Identify which cell holds the provided text, then report its (X, Y) central coordinate. 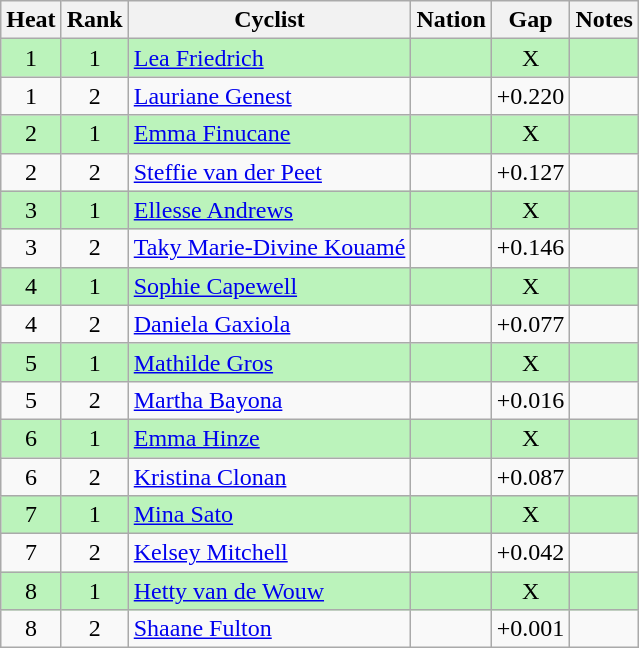
+0.127 (530, 172)
+0.146 (530, 248)
Rank (94, 20)
Notes (604, 20)
Emma Finucane (270, 134)
Mathilde Gros (270, 362)
Gap (530, 20)
Cyclist (270, 20)
Heat (31, 20)
+0.042 (530, 553)
+0.001 (530, 629)
Kristina Clonan (270, 477)
+0.077 (530, 324)
+0.087 (530, 477)
Kelsey Mitchell (270, 553)
+0.016 (530, 400)
Lauriane Genest (270, 96)
+0.220 (530, 96)
Daniela Gaxiola (270, 324)
Martha Bayona (270, 400)
Emma Hinze (270, 438)
Ellesse Andrews (270, 210)
Hetty van de Wouw (270, 591)
Sophie Capewell (270, 286)
Nation (451, 20)
Steffie van der Peet (270, 172)
Lea Friedrich (270, 58)
Shaane Fulton (270, 629)
Taky Marie-Divine Kouamé (270, 248)
Mina Sato (270, 515)
